Output the [X, Y] coordinate of the center of the cell containing the given text.  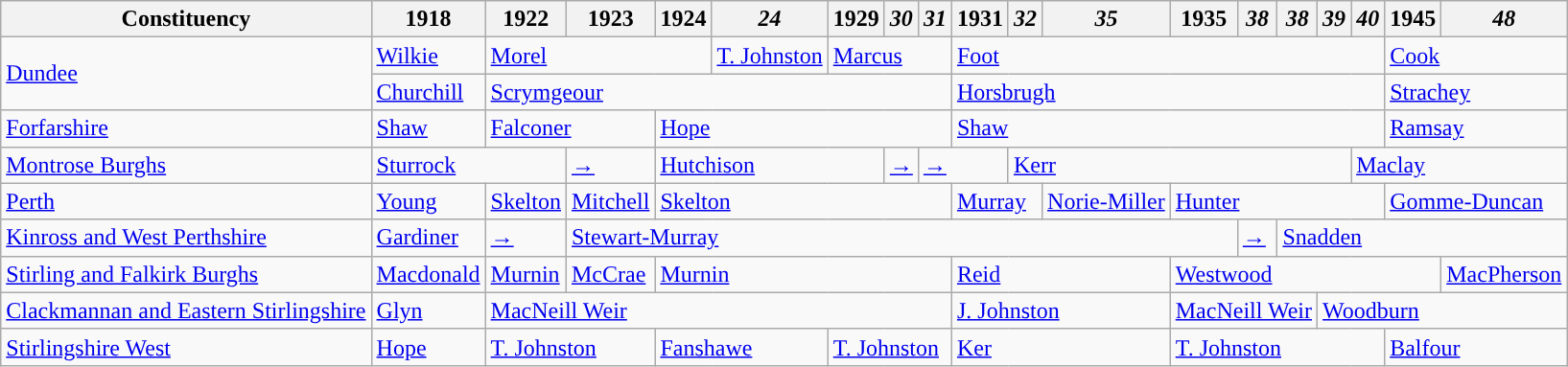
48 [1504, 19]
Maclay [1460, 165]
Fanshawe [741, 347]
Westwood [1305, 274]
Morel [598, 56]
Forfarshire [186, 128]
Foot [1168, 56]
24 [769, 19]
MacPherson [1504, 274]
1918 [428, 19]
1923 [610, 19]
Constituency [186, 19]
Dundee [186, 74]
Ramsay [1476, 128]
Hunter [1277, 201]
Young [428, 201]
Kerr [1180, 165]
Perth [186, 201]
Gardiner [428, 238]
1931 [980, 19]
Cook [1476, 56]
Snadden [1422, 238]
Strachey [1476, 92]
Macdonald [428, 274]
Horsbrugh [1168, 92]
Montrose Burghs [186, 165]
Reid [1061, 274]
Churchill [428, 92]
Hutchison [769, 165]
Falconer [570, 128]
McCrae [610, 274]
Stewart-Murray [901, 238]
Ker [1061, 347]
Stirling and Falkirk Burghs [186, 274]
39 [1335, 19]
35 [1107, 19]
1945 [1414, 19]
Balfour [1476, 347]
1929 [855, 19]
J. Johnston [1061, 310]
Mitchell [610, 201]
Gomme-Duncan [1476, 201]
1922 [526, 19]
Sturrock [468, 165]
Marcus [890, 56]
Murray [996, 201]
30 [901, 19]
Wilkie [428, 56]
Kinross and West Perthshire [186, 238]
Scrymgeour [718, 92]
Clackmannan and Eastern Stirlingshire [186, 310]
1935 [1204, 19]
32 [1024, 19]
40 [1368, 19]
1924 [683, 19]
31 [934, 19]
Woodburn [1442, 310]
Norie-Miller [1107, 201]
Glyn [428, 310]
Stirlingshire West [186, 347]
